For the text-containing cell, return its midpoint in (x, y) coordinate format. 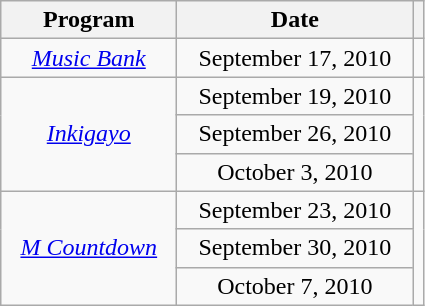
M Countdown (89, 248)
October 7, 2010 (295, 286)
September 23, 2010 (295, 210)
September 17, 2010 (295, 58)
September 30, 2010 (295, 248)
September 26, 2010 (295, 134)
October 3, 2010 (295, 172)
Inkigayo (89, 134)
Date (295, 20)
Program (89, 20)
Music Bank (89, 58)
September 19, 2010 (295, 96)
